Scan for the cell matching the given text and deliver its (x, y) coordinate at center. 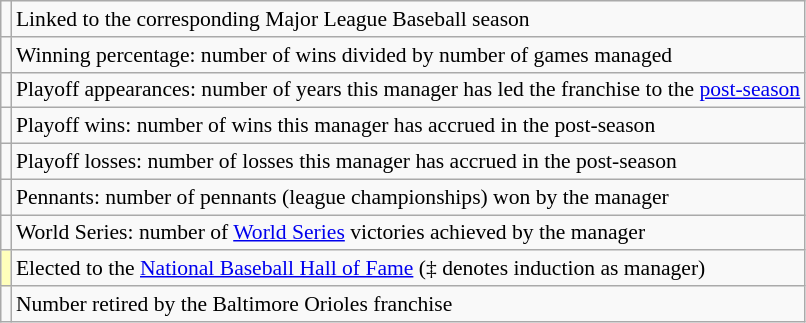
Winning percentage: number of wins divided by number of games managed (408, 55)
Playoff appearances: number of years this manager has led the franchise to the post-season (408, 90)
Number retired by the Baltimore Orioles franchise (408, 304)
Playoff losses: number of losses this manager has accrued in the post-season (408, 162)
World Series: number of World Series victories achieved by the manager (408, 233)
Linked to the corresponding Major League Baseball season (408, 19)
Pennants: number of pennants (league championships) won by the manager (408, 197)
Elected to the National Baseball Hall of Fame (‡ denotes induction as manager) (408, 269)
Playoff wins: number of wins this manager has accrued in the post-season (408, 126)
